Identify which cell holds the provided text, then report its (x, y) central coordinate. 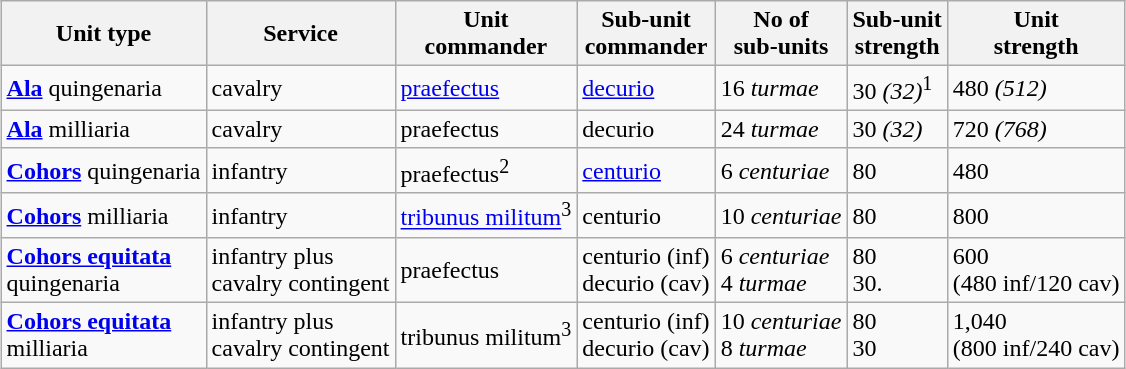
praefectus2 (486, 170)
480 (1036, 170)
Unitstrength (1036, 34)
600(480 inf/120 cav) (1036, 270)
6 centuriae (781, 170)
No ofsub-units (781, 34)
30 (32)1 (897, 88)
10 centuriae (781, 216)
Ala quingenaria (104, 88)
720 (768) (1036, 129)
800 (1036, 216)
24 turmae (781, 129)
Unitcommander (486, 34)
Cohors equitatamilliaria (104, 336)
8030 (897, 336)
Cohors equitataquingenaria (104, 270)
6 centuriae4 turmae (781, 270)
Sub-unitstrength (897, 34)
Service (300, 34)
Cohors quingenaria (104, 170)
30 (32) (897, 129)
16 turmae (781, 88)
Unit type (104, 34)
8030. (897, 270)
Sub-unitcommander (646, 34)
Ala milliaria (104, 129)
10 centuriae8 turmae (781, 336)
1,040(800 inf/240 cav) (1036, 336)
Cohors milliaria (104, 216)
480 (512) (1036, 88)
